Identify which cell holds the provided text, then report its [X, Y] central coordinate. 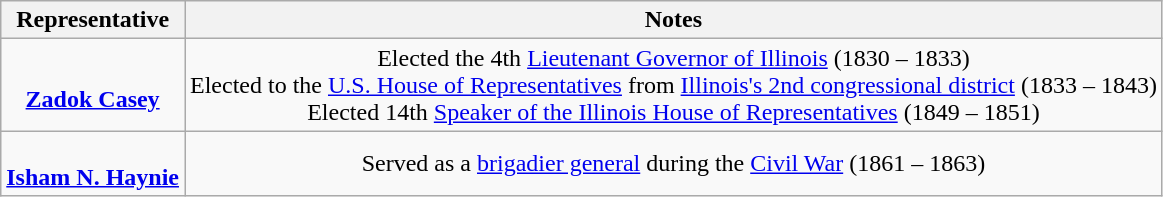
Isham N. Haynie [93, 164]
Notes [673, 20]
Zadok Casey [93, 85]
Representative [93, 20]
Served as a brigadier general during the Civil War (1861 – 1863) [673, 164]
